Provide the (X, Y) coordinate of the cell's center where the given text is located.  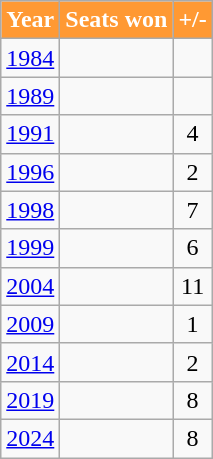
2004 (30, 286)
Year (30, 20)
11 (192, 286)
1984 (30, 58)
6 (192, 248)
2024 (30, 438)
2014 (30, 362)
1 (192, 324)
7 (192, 210)
2019 (30, 400)
+/- (192, 20)
1996 (30, 172)
1999 (30, 248)
1991 (30, 134)
4 (192, 134)
2009 (30, 324)
1989 (30, 96)
1998 (30, 210)
Seats won (116, 20)
